Provide the [X, Y] coordinate of the cell's center where the given text is located.  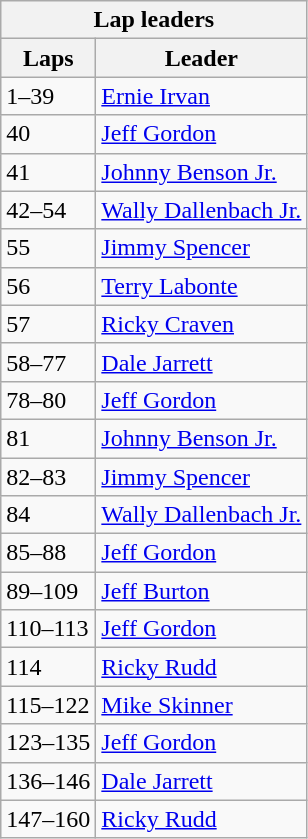
1–39 [48, 96]
147–160 [48, 819]
136–146 [48, 781]
123–135 [48, 743]
85–88 [48, 553]
Mike Skinner [202, 705]
115–122 [48, 705]
84 [48, 515]
Leader [202, 58]
Laps [48, 58]
58–77 [48, 362]
Terry Labonte [202, 286]
42–54 [48, 210]
82–83 [48, 477]
78–80 [48, 400]
Ricky Craven [202, 324]
55 [48, 248]
89–109 [48, 591]
56 [48, 286]
57 [48, 324]
40 [48, 134]
114 [48, 667]
Lap leaders [154, 20]
110–113 [48, 629]
Jeff Burton [202, 591]
81 [48, 438]
Ernie Irvan [202, 96]
41 [48, 172]
